Provide the (X, Y) coordinate of the cell's center where the given text is located.  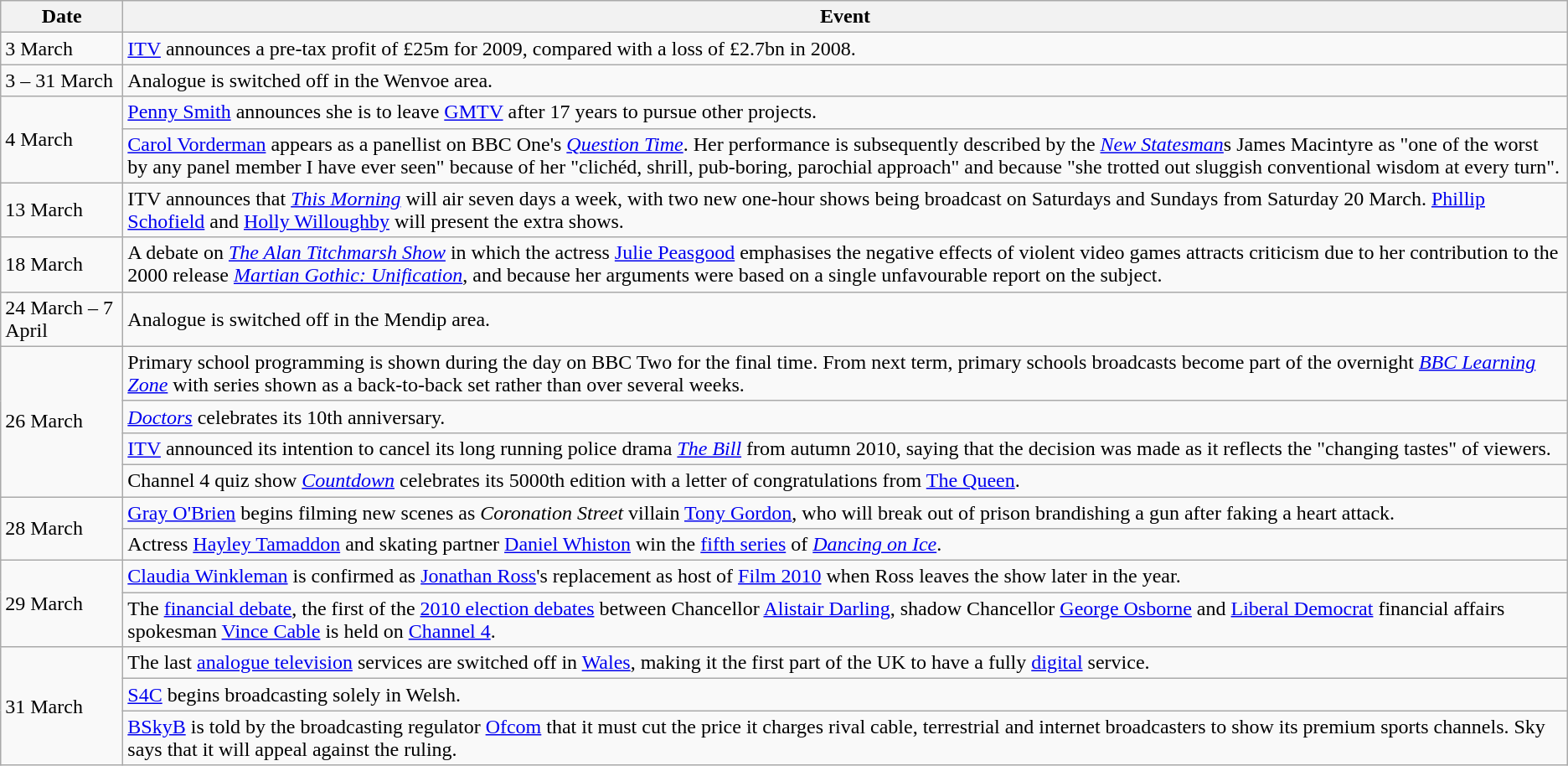
3 March (62, 49)
Channel 4 quiz show Countdown celebrates its 5000th edition with a letter of congratulations from The Queen. (845, 480)
13 March (62, 210)
Analogue is switched off in the Mendip area. (845, 318)
Penny Smith announces she is to leave GMTV after 17 years to pursue other projects. (845, 112)
Date (62, 17)
ITV announces a pre-tax profit of £25m for 2009, compared with a loss of £2.7bn in 2008. (845, 49)
26 March (62, 421)
Event (845, 17)
Doctors celebrates its 10th anniversary. (845, 417)
4 March (62, 139)
S4C begins broadcasting solely in Welsh. (845, 695)
29 March (62, 603)
31 March (62, 706)
Claudia Winkleman is confirmed as Jonathan Ross's replacement as host of Film 2010 when Ross leaves the show later in the year. (845, 577)
Analogue is switched off in the Wenvoe area. (845, 80)
The last analogue television services are switched off in Wales, making it the first part of the UK to have a fully digital service. (845, 663)
28 March (62, 528)
Actress Hayley Tamaddon and skating partner Daniel Whiston win the fifth series of Dancing on Ice. (845, 545)
24 March – 7 April (62, 318)
3 – 31 March (62, 80)
18 March (62, 265)
